Search for the cell housing the specified text and yield its [X, Y] center coordinate. 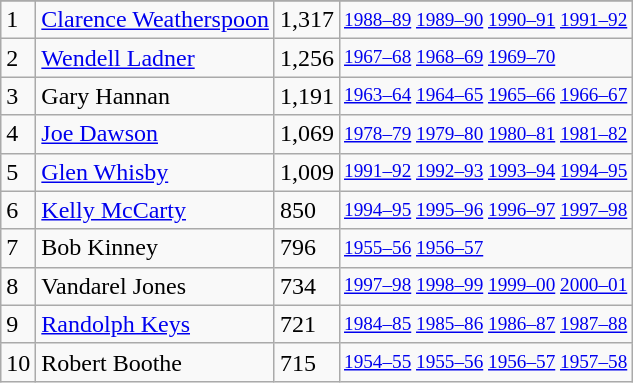
1994–95 1995–96 1996–97 1997–98 [485, 210]
Glen Whisby [156, 172]
2 [18, 58]
850 [306, 210]
715 [306, 362]
Robert Boothe [156, 362]
10 [18, 362]
796 [306, 248]
8 [18, 286]
1991–92 1992–93 1993–94 1994–95 [485, 172]
Vandarel Jones [156, 286]
1967–68 1968–69 1969–70 [485, 58]
Gary Hannan [156, 96]
Randolph Keys [156, 324]
1984–85 1985–86 1986–87 1987–88 [485, 324]
Clarence Weatherspoon [156, 20]
1 [18, 20]
1,069 [306, 134]
734 [306, 286]
3 [18, 96]
5 [18, 172]
1,256 [306, 58]
Kelly McCarty [156, 210]
1955–56 1956–57 [485, 248]
1,317 [306, 20]
1,191 [306, 96]
1978–79 1979–80 1980–81 1981–82 [485, 134]
1954–55 1955–56 1956–57 1957–58 [485, 362]
6 [18, 210]
1,009 [306, 172]
1988–89 1989–90 1990–91 1991–92 [485, 20]
Bob Kinney [156, 248]
4 [18, 134]
1997–98 1998–99 1999–00 2000–01 [485, 286]
721 [306, 324]
1963–64 1964–65 1965–66 1966–67 [485, 96]
7 [18, 248]
9 [18, 324]
Wendell Ladner [156, 58]
Joe Dawson [156, 134]
